For the text-containing cell, return its midpoint in [X, Y] coordinate format. 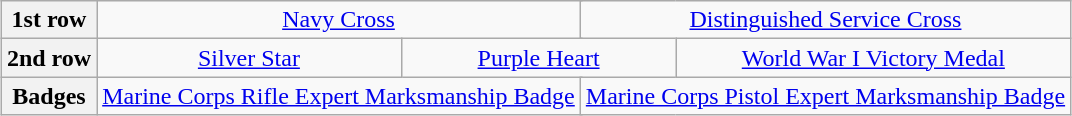
Marine Corps Pistol Expert Marksmanship Badge [825, 96]
Distinguished Service Cross [825, 20]
Silver Star [249, 58]
1st row [48, 20]
Navy Cross [339, 20]
Purple Heart [538, 58]
2nd row [48, 58]
Badges [48, 96]
World War I Victory Medal [874, 58]
Marine Corps Rifle Expert Marksmanship Badge [339, 96]
